Return [X, Y] of the center of cell containing provided text 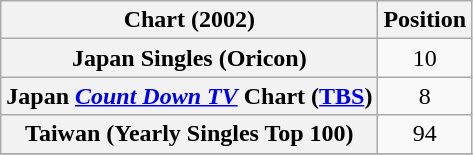
10 [425, 58]
Japan Count Down TV Chart (TBS) [190, 96]
Japan Singles (Oricon) [190, 58]
8 [425, 96]
Chart (2002) [190, 20]
Position [425, 20]
94 [425, 134]
Taiwan (Yearly Singles Top 100) [190, 134]
